Determine the [x, y] coordinate at the center of the cell enclosing the given text.  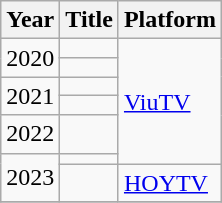
Year [30, 20]
HOYTV [170, 183]
ViuTV [170, 102]
2022 [30, 134]
2021 [30, 96]
2020 [30, 58]
2023 [30, 178]
Platform [170, 20]
Title [90, 20]
